Capture the cell that displays the provided text and extract its (x, y) central coordinate. 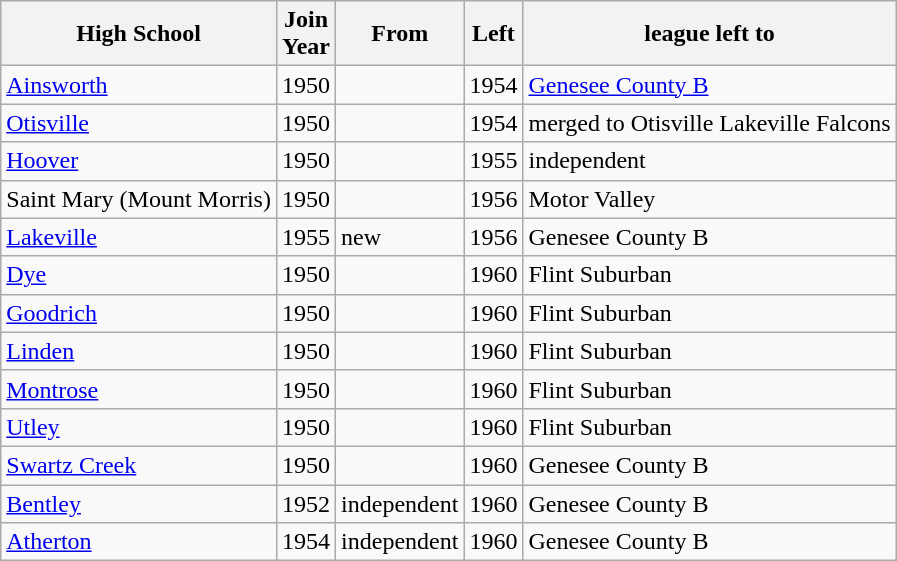
merged to Otisville Lakeville Falcons (710, 123)
1952 (306, 503)
Motor Valley (710, 199)
Saint Mary (Mount Morris) (139, 199)
Hoover (139, 161)
Utley (139, 427)
Atherton (139, 542)
Ainsworth (139, 85)
Goodrich (139, 313)
Montrose (139, 389)
Dye (139, 275)
Lakeville (139, 237)
Otisville (139, 123)
league left to (710, 34)
new (400, 237)
High School (139, 34)
From (400, 34)
Swartz Creek (139, 465)
Left (494, 34)
JoinYear (306, 34)
Linden (139, 351)
Bentley (139, 503)
